Provide the (X, Y) coordinate of the cell's center where the given text is located.  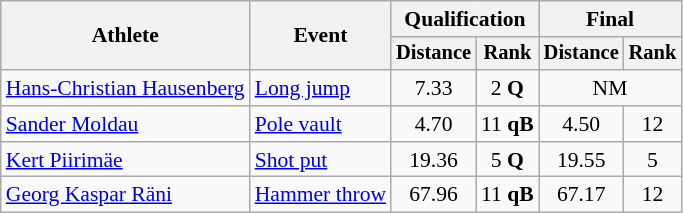
Sander Moldau (126, 124)
67.17 (582, 195)
Shot put (320, 160)
4.50 (582, 124)
Final (610, 19)
5 Q (508, 160)
7.33 (434, 88)
Hans-Christian Hausenberg (126, 88)
19.36 (434, 160)
Georg Kaspar Räni (126, 195)
Long jump (320, 88)
5 (653, 160)
Athlete (126, 36)
Hammer throw (320, 195)
Event (320, 36)
67.96 (434, 195)
Pole vault (320, 124)
19.55 (582, 160)
2 Q (508, 88)
Qualification (465, 19)
4.70 (434, 124)
Kert Piirimäe (126, 160)
NM (610, 88)
